Locate the cell with the specified text and output its [X, Y] center coordinate. 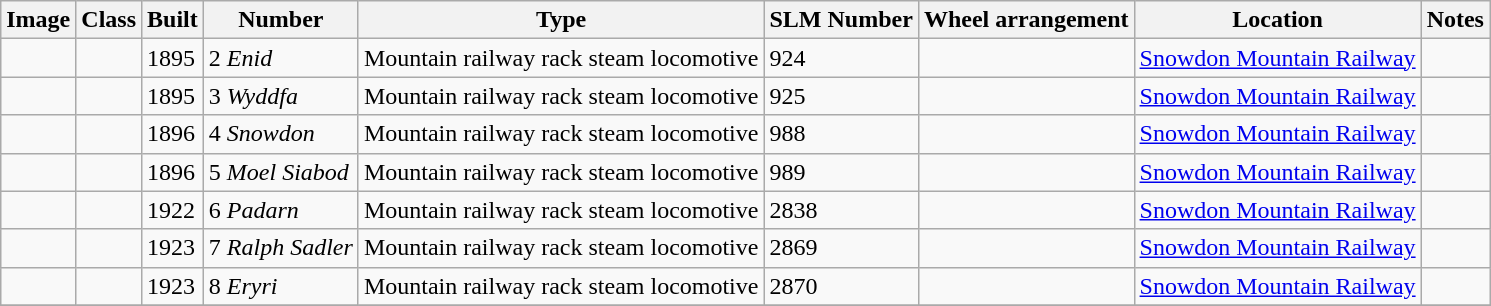
2869 [841, 248]
SLM Number [841, 20]
988 [841, 134]
8 Eryri [280, 286]
Class [109, 20]
2 Enid [280, 58]
989 [841, 172]
7 Ralph Sadler [280, 248]
3 Wyddfa [280, 96]
Notes [1455, 20]
Type [561, 20]
Image [38, 20]
1922 [173, 210]
924 [841, 58]
925 [841, 96]
Number [280, 20]
5 Moel Siabod [280, 172]
Location [1278, 20]
Wheel arrangement [1026, 20]
4 Snowdon [280, 134]
2870 [841, 286]
2838 [841, 210]
Built [173, 20]
6 Padarn [280, 210]
